Determine the (x, y) coordinate at the center of the cell enclosing the given text.  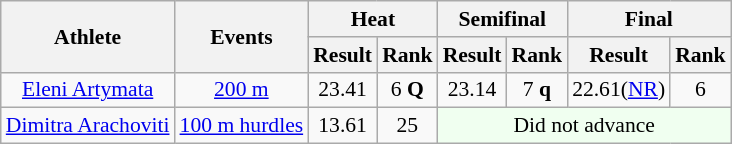
25 (408, 126)
Events (242, 36)
13.61 (342, 126)
Eleni Artymata (88, 90)
6 (700, 90)
23.41 (342, 90)
23.14 (472, 90)
200 m (242, 90)
7 q (538, 90)
Final (649, 19)
6 Q (408, 90)
Heat (372, 19)
Semifinal (502, 19)
Athlete (88, 36)
Did not advance (584, 126)
Dimitra Arachoviti (88, 126)
22.61(NR) (618, 90)
100 m hurdles (242, 126)
